Scan for the cell matching the given text and deliver its [X, Y] coordinate at center. 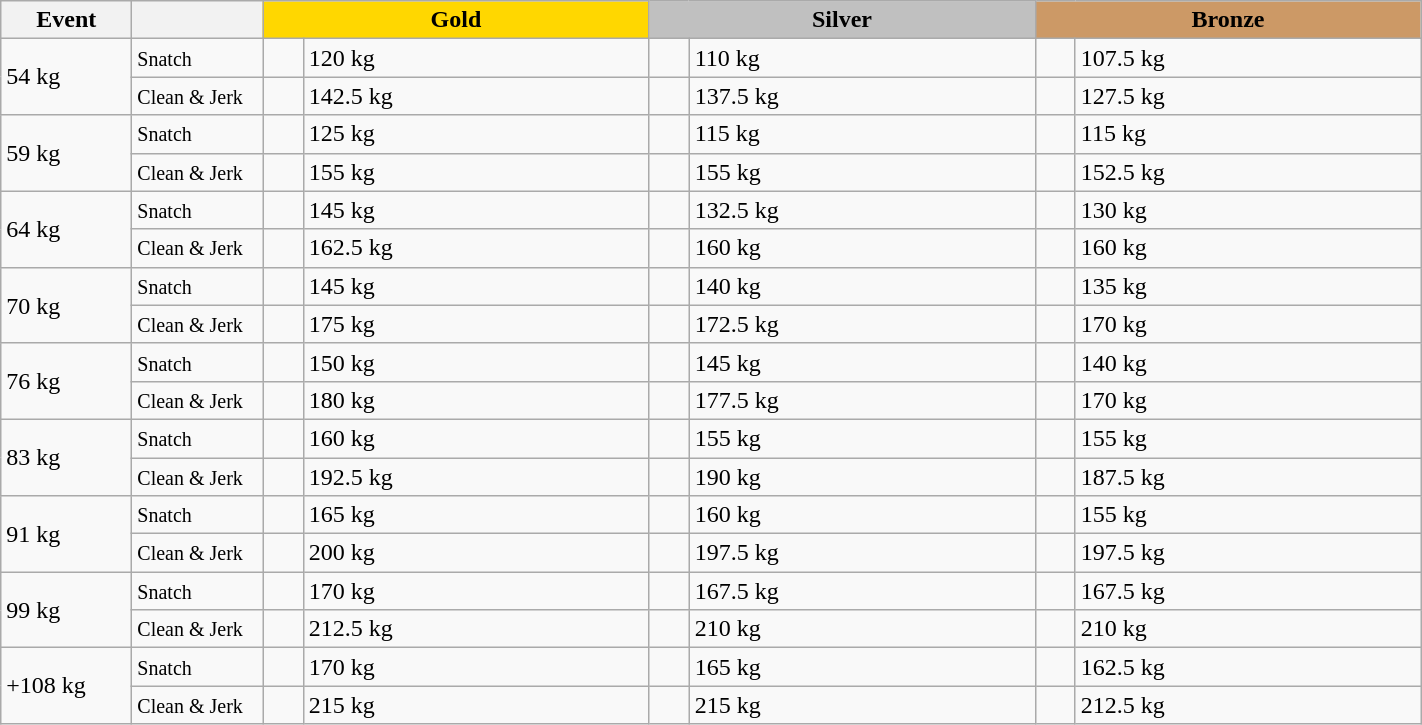
91 kg [66, 534]
172.5 kg [862, 324]
150 kg [476, 362]
130 kg [1248, 210]
180 kg [476, 400]
64 kg [66, 229]
Gold [456, 20]
137.5 kg [862, 96]
110 kg [862, 58]
Silver [842, 20]
Event [66, 20]
175 kg [476, 324]
200 kg [476, 553]
99 kg [66, 610]
192.5 kg [476, 477]
135 kg [1248, 286]
190 kg [862, 477]
Bronze [1228, 20]
76 kg [66, 381]
54 kg [66, 77]
127.5 kg [1248, 96]
70 kg [66, 305]
59 kg [66, 153]
132.5 kg [862, 210]
187.5 kg [1248, 477]
+108 kg [66, 686]
120 kg [476, 58]
125 kg [476, 134]
83 kg [66, 457]
142.5 kg [476, 96]
152.5 kg [1248, 172]
177.5 kg [862, 400]
107.5 kg [1248, 58]
